Detect which cell encompasses the target text, then output its [X, Y] center coordinate. 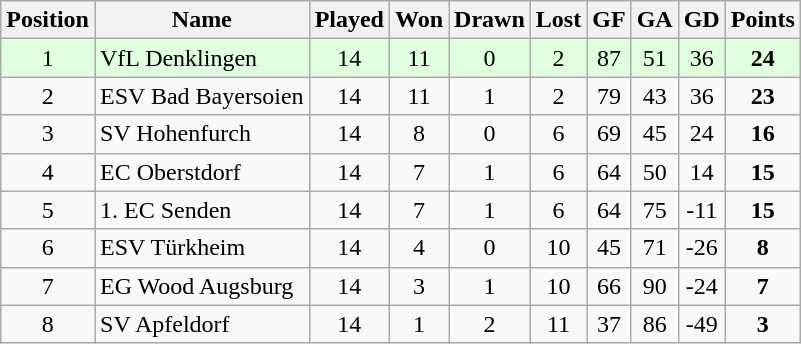
90 [654, 286]
37 [609, 324]
-11 [702, 210]
-24 [702, 286]
EC Oberstdorf [202, 172]
5 [48, 210]
GF [609, 20]
Position [48, 20]
87 [609, 58]
EG Wood Augsburg [202, 286]
69 [609, 134]
GD [702, 20]
GA [654, 20]
71 [654, 248]
SV Apfeldorf [202, 324]
-49 [702, 324]
16 [762, 134]
Name [202, 20]
51 [654, 58]
50 [654, 172]
79 [609, 96]
ESV Türkheim [202, 248]
VfL Denklingen [202, 58]
1. EC Senden [202, 210]
75 [654, 210]
SV Hohenfurch [202, 134]
23 [762, 96]
Won [418, 20]
Played [349, 20]
66 [609, 286]
ESV Bad Bayersoien [202, 96]
86 [654, 324]
Lost [558, 20]
-26 [702, 248]
Points [762, 20]
43 [654, 96]
Drawn [490, 20]
